Output the (x, y) coordinate of the center of the cell containing the given text.  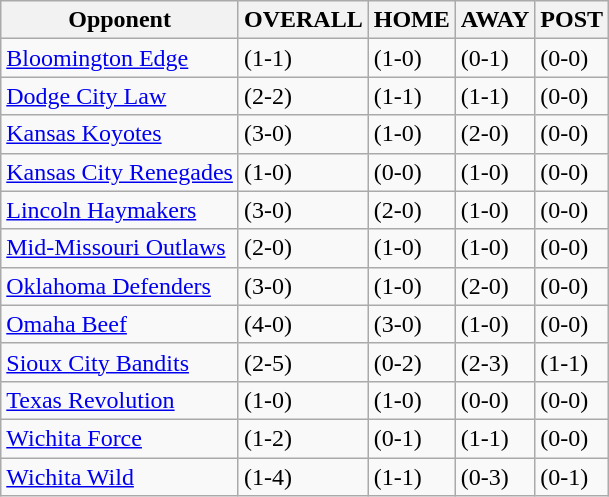
(2-2) (303, 96)
Dodge City Law (120, 96)
Lincoln Haymakers (120, 210)
OVERALL (303, 20)
(0-2) (412, 362)
Wichita Wild (120, 477)
(1-2) (303, 438)
Kansas City Renegades (120, 172)
(2-3) (495, 362)
Oklahoma Defenders (120, 286)
POST (572, 20)
Texas Revolution (120, 400)
(4-0) (303, 324)
AWAY (495, 20)
Bloomington Edge (120, 58)
(0-3) (495, 477)
(1-4) (303, 477)
(2-5) (303, 362)
Sioux City Bandits (120, 362)
Kansas Koyotes (120, 134)
Omaha Beef (120, 324)
HOME (412, 20)
Opponent (120, 20)
Mid-Missouri Outlaws (120, 248)
Wichita Force (120, 438)
